Pinpoint the cell where the given text exists, returning its (x, y) midpoint coordinate. 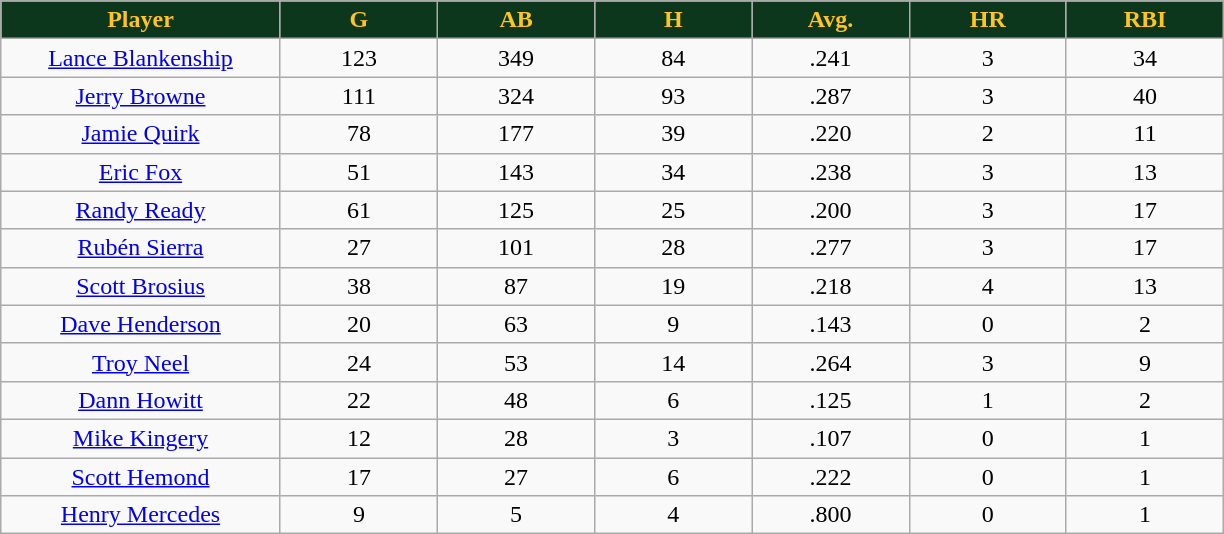
Scott Brosius (141, 286)
101 (516, 248)
.238 (830, 172)
.220 (830, 134)
349 (516, 58)
Eric Fox (141, 172)
Lance Blankenship (141, 58)
51 (358, 172)
22 (358, 400)
.277 (830, 248)
87 (516, 286)
.218 (830, 286)
.264 (830, 362)
Rubén Sierra (141, 248)
Mike Kingery (141, 438)
143 (516, 172)
.107 (830, 438)
111 (358, 96)
84 (674, 58)
93 (674, 96)
.800 (830, 515)
Player (141, 20)
39 (674, 134)
63 (516, 324)
Jamie Quirk (141, 134)
40 (1144, 96)
Dann Howitt (141, 400)
19 (674, 286)
324 (516, 96)
.241 (830, 58)
Henry Mercedes (141, 515)
.287 (830, 96)
RBI (1144, 20)
Jerry Browne (141, 96)
AB (516, 20)
G (358, 20)
12 (358, 438)
.200 (830, 210)
14 (674, 362)
Randy Ready (141, 210)
25 (674, 210)
Dave Henderson (141, 324)
38 (358, 286)
123 (358, 58)
20 (358, 324)
H (674, 20)
.143 (830, 324)
HR (988, 20)
5 (516, 515)
61 (358, 210)
Troy Neel (141, 362)
125 (516, 210)
11 (1144, 134)
24 (358, 362)
Scott Hemond (141, 477)
48 (516, 400)
Avg. (830, 20)
177 (516, 134)
.125 (830, 400)
53 (516, 362)
.222 (830, 477)
78 (358, 134)
